Extract the (x, y) coordinate from the center of the cell holding the provided text.  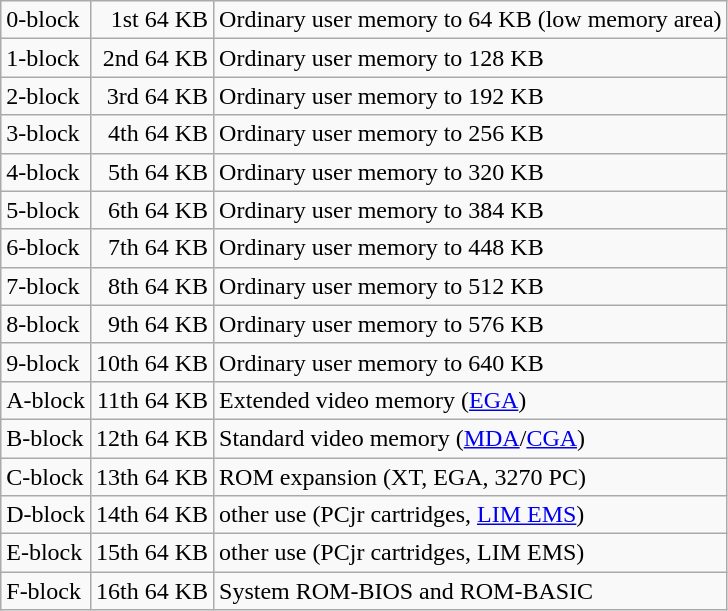
15th 64 KB (152, 553)
Ordinary user memory to 128 KB (471, 58)
4-block (46, 172)
6-block (46, 248)
C-block (46, 477)
Ordinary user memory to 512 KB (471, 286)
System ROM-BIOS and ROM-BASIC (471, 591)
8th 64 KB (152, 286)
9th 64 KB (152, 324)
2nd 64 KB (152, 58)
D-block (46, 515)
ROM expansion (XT, EGA, 3270 PC) (471, 477)
9-block (46, 362)
Ordinary user memory to 64 KB (low memory area) (471, 20)
Standard video memory (MDA/CGA) (471, 438)
1st 64 KB (152, 20)
10th 64 KB (152, 362)
16th 64 KB (152, 591)
11th 64 KB (152, 400)
2-block (46, 96)
Extended video memory (EGA) (471, 400)
0-block (46, 20)
8-block (46, 324)
12th 64 KB (152, 438)
14th 64 KB (152, 515)
Ordinary user memory to 320 KB (471, 172)
A-block (46, 400)
13th 64 KB (152, 477)
7th 64 KB (152, 248)
3-block (46, 134)
5th 64 KB (152, 172)
Ordinary user memory to 384 KB (471, 210)
F-block (46, 591)
4th 64 KB (152, 134)
6th 64 KB (152, 210)
Ordinary user memory to 192 KB (471, 96)
Ordinary user memory to 640 KB (471, 362)
Ordinary user memory to 576 KB (471, 324)
B-block (46, 438)
Ordinary user memory to 256 KB (471, 134)
3rd 64 KB (152, 96)
Ordinary user memory to 448 KB (471, 248)
1-block (46, 58)
5-block (46, 210)
7-block (46, 286)
E-block (46, 553)
